Find where the given text appears and provide that cell's center as [x, y] coordinate. 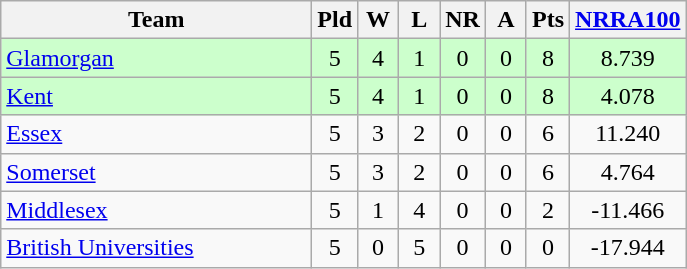
British Universities [156, 248]
Kent [156, 96]
Somerset [156, 172]
-11.466 [628, 210]
4.764 [628, 172]
Essex [156, 134]
Glamorgan [156, 58]
11.240 [628, 134]
A [506, 20]
4.078 [628, 96]
Pld [335, 20]
NRRA100 [628, 20]
Middlesex [156, 210]
-17.944 [628, 248]
Pts [548, 20]
8.739 [628, 58]
L [420, 20]
Team [156, 20]
W [378, 20]
NR [463, 20]
